Extract the (X, Y) coordinate from the center of the cell holding the provided text.  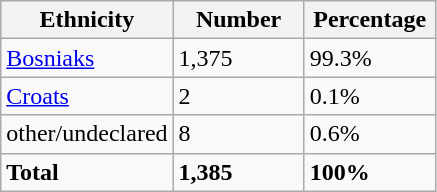
100% (370, 172)
0.6% (370, 134)
Croats (87, 96)
other/undeclared (87, 134)
99.3% (370, 58)
1,385 (238, 172)
8 (238, 134)
Bosniaks (87, 58)
Ethnicity (87, 20)
Total (87, 172)
2 (238, 96)
Percentage (370, 20)
0.1% (370, 96)
Number (238, 20)
1,375 (238, 58)
